For the text-containing cell, return its midpoint in [x, y] coordinate format. 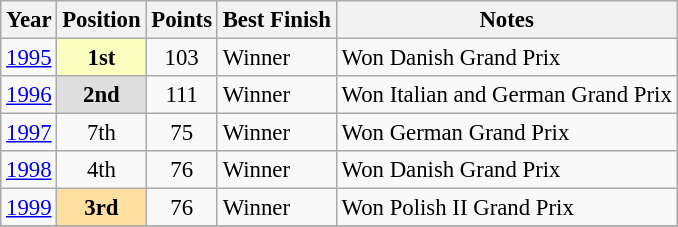
Notes [506, 20]
Position [102, 20]
Won German Grand Prix [506, 133]
4th [102, 170]
1st [102, 58]
1995 [29, 58]
7th [102, 133]
Points [182, 20]
1997 [29, 133]
2nd [102, 95]
Best Finish [276, 20]
103 [182, 58]
3rd [102, 208]
1999 [29, 208]
75 [182, 133]
Year [29, 20]
Won Italian and German Grand Prix [506, 95]
1998 [29, 170]
Won Polish II Grand Prix [506, 208]
111 [182, 95]
1996 [29, 95]
